Capture the cell that displays the provided text and extract its (x, y) central coordinate. 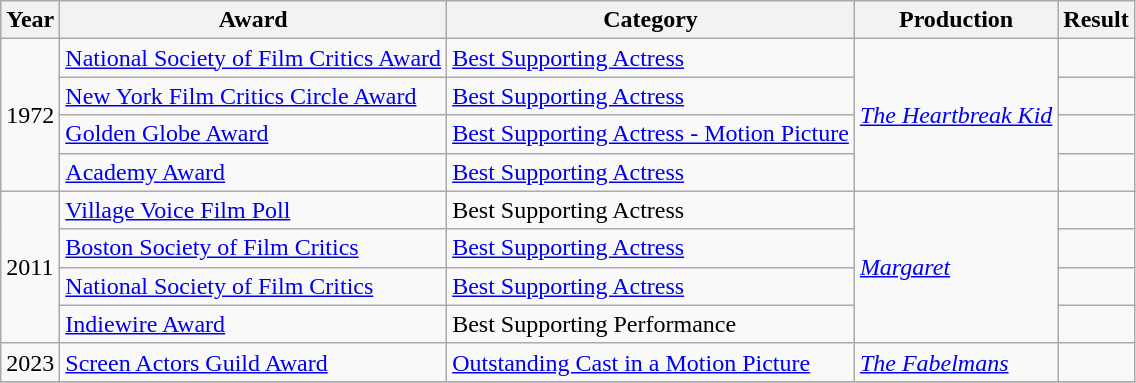
National Society of Film Critics (254, 286)
Production (956, 20)
2023 (30, 362)
The Heartbreak Kid (956, 115)
The Fabelmans (956, 362)
Best Supporting Actress - Motion Picture (651, 134)
2011 (30, 267)
Outstanding Cast in a Motion Picture (651, 362)
Academy Award (254, 172)
Indiewire Award (254, 324)
1972 (30, 115)
National Society of Film Critics Award (254, 58)
Boston Society of Film Critics (254, 248)
Category (651, 20)
Golden Globe Award (254, 134)
Year (30, 20)
Village Voice Film Poll (254, 210)
Screen Actors Guild Award (254, 362)
Best Supporting Performance (651, 324)
New York Film Critics Circle Award (254, 96)
Margaret (956, 267)
Result (1096, 20)
Award (254, 20)
